From the cell containing the given text, extract its center point as (X, Y) coordinate. 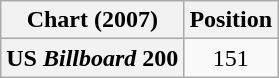
US Billboard 200 (92, 58)
Chart (2007) (92, 20)
Position (231, 20)
151 (231, 58)
